Scan for the cell matching the given text and deliver its (x, y) coordinate at center. 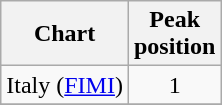
Chart (65, 34)
Italy (FIMI) (65, 85)
Peakposition (174, 34)
1 (174, 85)
